Capture the cell that displays the provided text and extract its (x, y) central coordinate. 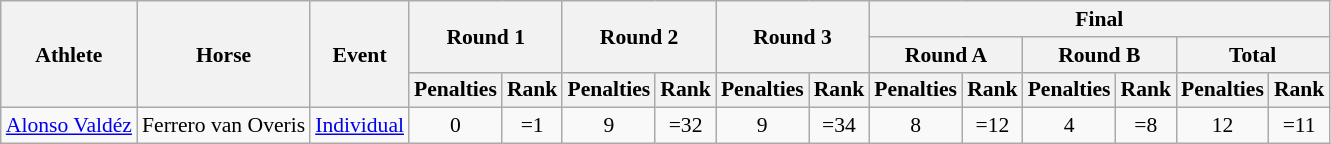
Round 3 (792, 36)
Round 2 (638, 36)
Event (360, 54)
=12 (992, 126)
Individual (360, 126)
4 (1070, 126)
=34 (840, 126)
Total (1252, 55)
=32 (686, 126)
Round B (1100, 55)
Horse (224, 54)
12 (1222, 126)
=11 (1300, 126)
Ferrero van Overis (224, 126)
Athlete (69, 54)
=8 (1146, 126)
Round A (946, 55)
Final (1099, 19)
Round 1 (486, 36)
=1 (532, 126)
8 (916, 126)
0 (456, 126)
Alonso Valdéz (69, 126)
